Capture the cell that displays the provided text and extract its [X, Y] central coordinate. 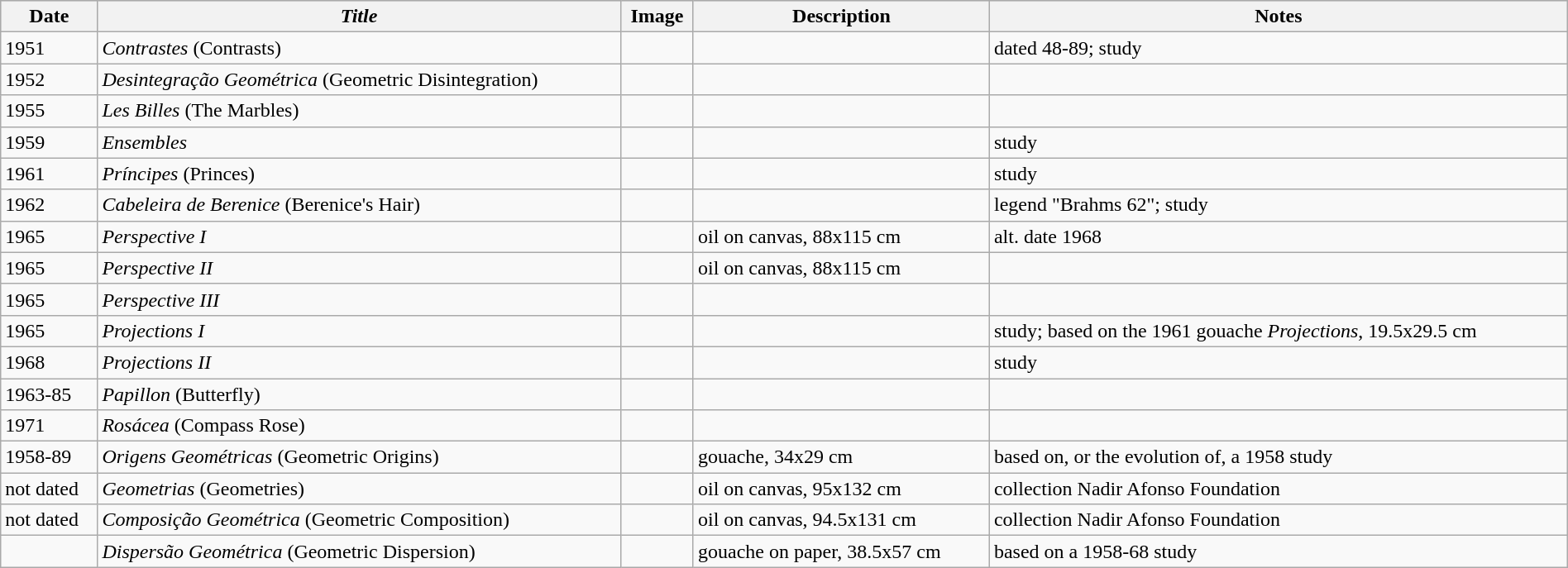
1971 [50, 426]
Image [657, 17]
Geometrias (Geometries) [359, 489]
Title [359, 17]
study; based on the 1961 gouache Projections, 19.5x29.5 cm [1279, 331]
Origens Geométricas (Geometric Origins) [359, 457]
1963-85 [50, 394]
Projections II [359, 362]
dated 48-89; study [1279, 48]
1958-89 [50, 457]
Description [841, 17]
1952 [50, 79]
gouache, 34x29 cm [841, 457]
gouache on paper, 38.5x57 cm [841, 551]
Perspective II [359, 268]
based on, or the evolution of, a 1958 study [1279, 457]
1968 [50, 362]
Papillon (Butterfly) [359, 394]
Dispersão Geométrica (Geometric Dispersion) [359, 551]
Notes [1279, 17]
Príncipes (Princes) [359, 174]
Perspective I [359, 236]
Les Billes (The Marbles) [359, 111]
1961 [50, 174]
Composição Geométrica (Geometric Composition) [359, 520]
1962 [50, 205]
1955 [50, 111]
oil on canvas, 95x132 cm [841, 489]
1959 [50, 142]
Desintegração Geométrica (Geometric Disintegration) [359, 79]
Contrastes (Contrasts) [359, 48]
based on a 1958-68 study [1279, 551]
Perspective III [359, 299]
legend "Brahms 62"; study [1279, 205]
Projections I [359, 331]
oil on canvas, 94.5x131 cm [841, 520]
1951 [50, 48]
Rosácea (Compass Rose) [359, 426]
Cabeleira de Berenice (Berenice's Hair) [359, 205]
Date [50, 17]
Ensembles [359, 142]
alt. date 1968 [1279, 236]
